Find where the given text appears and provide that cell's center as (x, y) coordinate. 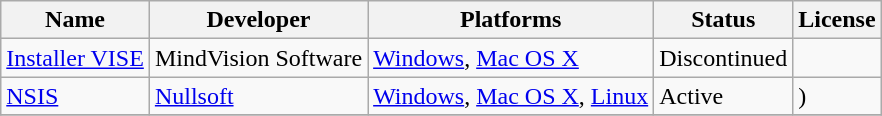
Active (724, 96)
Discontinued (724, 58)
License (837, 20)
MindVision Software (258, 58)
Status (724, 20)
Developer (258, 20)
) (837, 96)
Nullsoft (258, 96)
Windows, Mac OS X (511, 58)
Installer VISE (76, 58)
NSIS (76, 96)
Platforms (511, 20)
Name (76, 20)
Windows, Mac OS X, Linux (511, 96)
